Detect which cell encompasses the target text, then output its [X, Y] center coordinate. 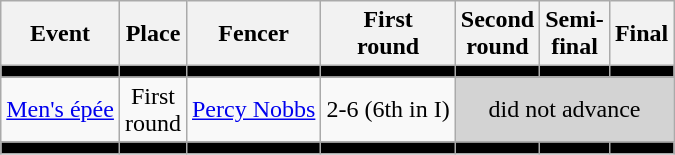
Percy Nobbs [253, 110]
2-6 (6th in I) [388, 110]
Fencer [253, 34]
Second round [497, 34]
did not advance [564, 110]
Event [60, 34]
Final [641, 34]
Men's épée [60, 110]
Semi-final [575, 34]
Place [152, 34]
